Identify which cell holds the provided text, then report its (X, Y) central coordinate. 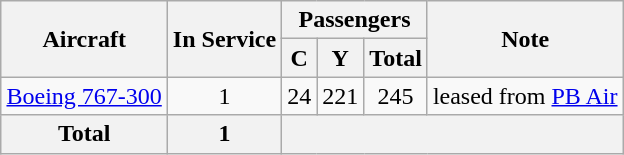
221 (340, 96)
In Service (224, 39)
245 (396, 96)
Aircraft (84, 39)
Passengers (355, 20)
leased from PB Air (525, 96)
Note (525, 39)
C (300, 58)
Boeing 767-300 (84, 96)
24 (300, 96)
Y (340, 58)
